Scan for the cell matching the given text and deliver its [x, y] coordinate at center. 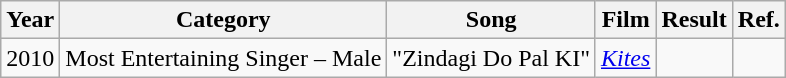
Category [224, 20]
Kites [625, 58]
Ref. [758, 20]
Result [694, 20]
Year [30, 20]
Film [625, 20]
Song [492, 20]
"Zindagi Do Pal KI" [492, 58]
2010 [30, 58]
Most Entertaining Singer – Male [224, 58]
